Provide the [X, Y] coordinate of the cell's center where the given text is located.  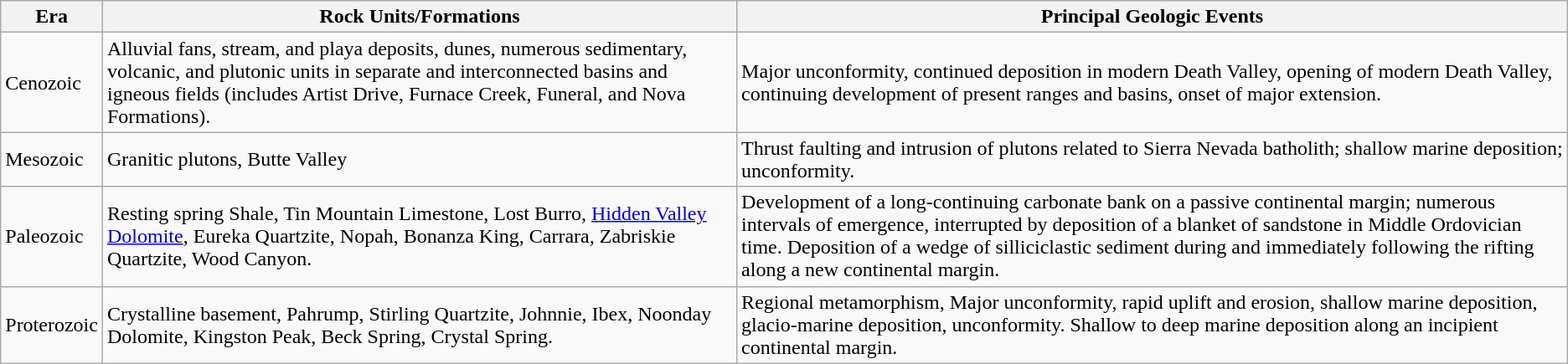
Thrust faulting and intrusion of plutons related to Sierra Nevada batholith; shallow marine deposition; unconformity. [1153, 159]
Principal Geologic Events [1153, 17]
Cenozoic [52, 82]
Era [52, 17]
Mesozoic [52, 159]
Paleozoic [52, 236]
Proterozoic [52, 325]
Crystalline basement, Pahrump, Stirling Quartzite, Johnnie, Ibex, Noonday Dolomite, Kingston Peak, Beck Spring, Crystal Spring. [419, 325]
Rock Units/Formations [419, 17]
Granitic plutons, Butte Valley [419, 159]
